Detect which cell encompasses the target text, then output its (X, Y) center coordinate. 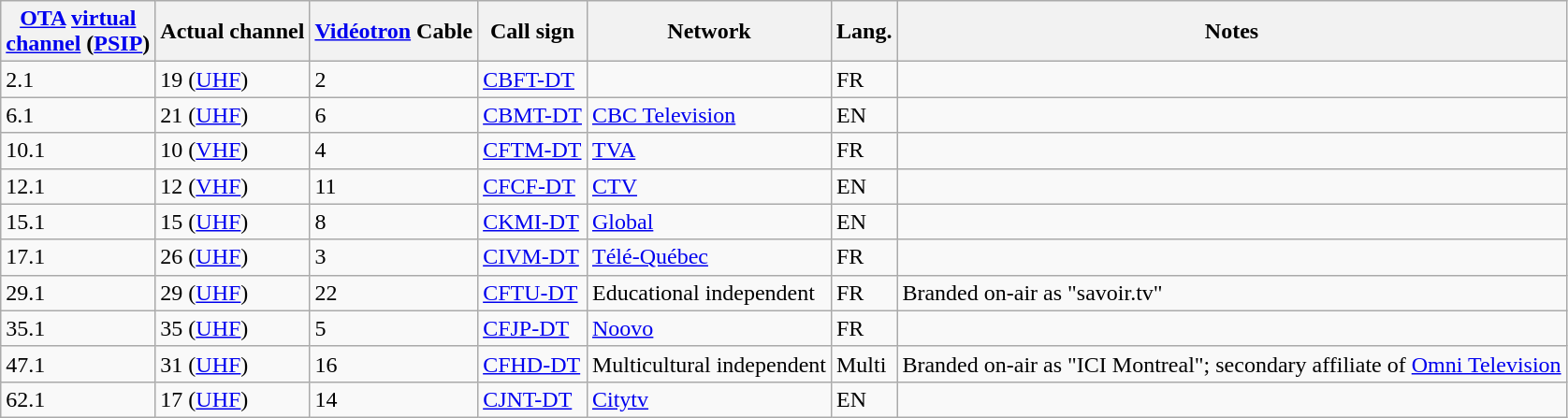
17.1 (79, 257)
Citytv (709, 399)
CIVM-DT (533, 257)
15.1 (79, 222)
Branded on-air as "ICI Montreal"; secondary affiliate of Omni Television (1231, 364)
Branded on-air as "savoir.tv" (1231, 293)
Actual channel (232, 32)
CJNT-DT (533, 399)
OTA virtual channel (PSIP) (79, 32)
35.1 (79, 328)
CTV (709, 186)
2.1 (79, 79)
2 (394, 79)
Lang. (864, 32)
4 (394, 151)
62.1 (79, 399)
Network (709, 32)
CBFT-DT (533, 79)
21 (UHF) (232, 115)
5 (394, 328)
31 (UHF) (232, 364)
CKMI-DT (533, 222)
CFTU-DT (533, 293)
CFHD-DT (533, 364)
Notes (1231, 32)
35 (UHF) (232, 328)
12.1 (79, 186)
Noovo (709, 328)
8 (394, 222)
19 (UHF) (232, 79)
Call sign (533, 32)
47.1 (79, 364)
22 (394, 293)
6.1 (79, 115)
14 (394, 399)
16 (394, 364)
15 (UHF) (232, 222)
CFCF-DT (533, 186)
17 (UHF) (232, 399)
Vidéotron Cable (394, 32)
11 (394, 186)
Télé-Québec (709, 257)
Educational independent (709, 293)
26 (UHF) (232, 257)
29.1 (79, 293)
10 (VHF) (232, 151)
12 (VHF) (232, 186)
CBC Television (709, 115)
TVA (709, 151)
Multicultural independent (709, 364)
CFTM-DT (533, 151)
10.1 (79, 151)
Global (709, 222)
3 (394, 257)
29 (UHF) (232, 293)
Multi (864, 364)
CFJP-DT (533, 328)
CBMT-DT (533, 115)
6 (394, 115)
